For the text-containing cell, return its midpoint in [X, Y] coordinate format. 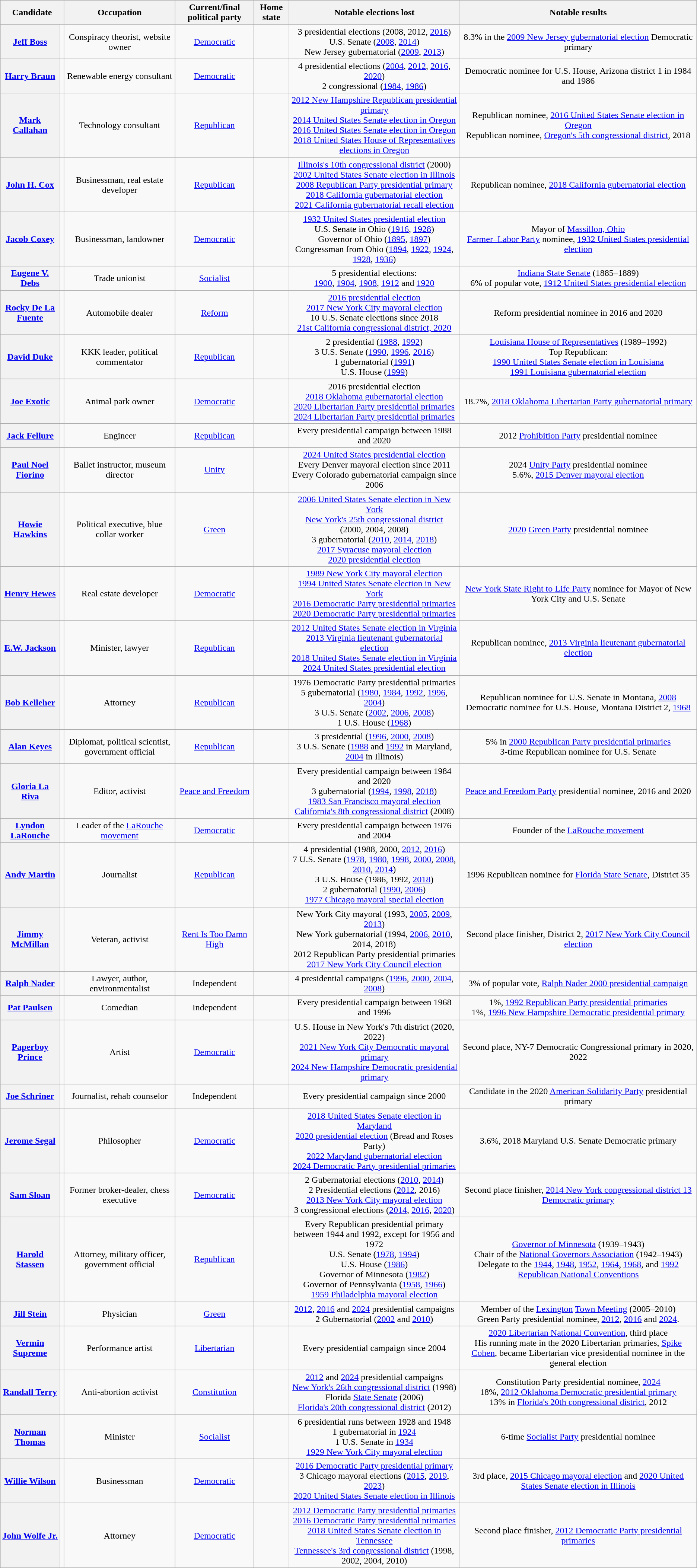
Jack Fellure [30, 436]
Founder of the LaRouche movement [578, 830]
Reform [214, 313]
Vermin Supreme [30, 1348]
Second place finisher, 2012 Democratic Party presidential primaries [578, 1535]
Democratic nominee for U.S. House, Arizona district 1 in 1984 and 1986 [578, 76]
Jeff Boss [30, 42]
Conspiracy theorist, website owner [120, 42]
3.6%, 2018 Maryland U.S. Senate Democratic primary [578, 1141]
2024 Unity Party presidential nominee 5.6%, 2015 Denver mayoral election [578, 470]
Animal park owner [120, 401]
3 presidential (1996, 2000, 2008) 3 U.S. Senate (1988 and 1992 in Maryland, 2004 in Illinois) [374, 747]
3 presidential elections (2008, 2012, 2016) U.S. Senate (2008, 2014)New Jersey gubernatorial (2009, 2013) [374, 42]
5% in 2000 Republican Party presidential primaries 3-time Republican nominee for U.S. Senate [578, 747]
Constitution [214, 1392]
Second place finisher, District 2, 2017 New York City Council election [578, 939]
2016 presidential election 2017 New York City mayoral election 10 U.S. Senate elections since 201821st California congressional district, 2020 [374, 313]
Notable elections lost [374, 13]
Every presidential campaign since 2000 [374, 1096]
Every presidential campaign between 1976 and 2004 [374, 830]
Joe Schriner [30, 1096]
Howie Hawkins [30, 529]
Ralph Nader [30, 984]
Indiana State Senate (1885–1889)6% of popular vote, 1912 United States presidential election [578, 278]
Mayor of Massillon, OhioFarmer–Labor Party nominee, 1932 United States presidential election [578, 239]
Peace and Freedom Party presidential nominee, 2016 and 2020 [578, 791]
Diplomat, political scientist, government official [120, 747]
Second place finisher, 2014 New York congressional district 13 Democratic primary [578, 1195]
Candidate [32, 13]
4 presidential campaigns (1996, 2000, 2004, 2008) [374, 984]
Physician [120, 1313]
Andy Martin [30, 875]
John H. Cox [30, 185]
Anti-abortion activist [120, 1392]
2012, 2016 and 2024 presidential campaigns2 Gubernatorial (2002 and 2010) [374, 1313]
Jill Stein [30, 1313]
Rent Is Too Damn High [214, 939]
Minister [120, 1437]
2012 Prohibition Party presidential nominee [578, 436]
Harry Braun [30, 76]
2024 United States presidential election Every Denver mayoral election since 2011 Every Colorado gubernatorial campaign since 2006 [374, 470]
Pat Paulsen [30, 1007]
Automobile dealer [120, 313]
Second place, NY-7 Democratic Congressional primary in 2020, 2022 [578, 1052]
Republican nominee, 2013 Virginia lieutenant gubernatorial election [578, 648]
5 presidential elections:1900, 1904, 1908, 1912 and 1920 [374, 278]
Current/final political party [214, 13]
Notable results [578, 13]
4 presidential elections (2004, 2012, 2016, 2020)2 congressional (1984, 1986) [374, 76]
18.7%, 2018 Oklahoma Libertarian Party gubernatorial primary [578, 401]
Bob Kelleher [30, 702]
Norman Thomas [30, 1437]
Businessman, real estate developer [120, 185]
Engineer [120, 436]
Republican nominee, 2018 California gubernatorial election [578, 185]
2020 Green Party presidential nominee [578, 529]
Republican nominee for U.S. Senate in Montana, 2008Democratic nominee for U.S. House, Montana District 2, 1968 [578, 702]
David Duke [30, 357]
Paul Noel Fiorino [30, 470]
Willie Wilson [30, 1481]
Veteran, activist [120, 939]
Renewable energy consultant [120, 76]
Trade unionist [120, 278]
Real estate developer [120, 594]
Libertarian [214, 1348]
Jerome Segal [30, 1141]
U.S. House in New York's 7th district (2020, 2022)2021 New York City Democratic mayoral primary2024 New Hampshire Democratic presidential primary [374, 1052]
Lawyer, author, environmentalist [120, 984]
Rocky De La Fuente [30, 313]
Alan Keyes [30, 747]
Paperboy Prince [30, 1052]
Reform presidential nominee in 2016 and 2020 [578, 313]
Political executive, blue collar worker [120, 529]
Jacob Coxey [30, 239]
1976 Democratic Party presidential primaries5 gubernatorial (1980, 1984, 1992, 1996, 2004)3 U.S. Senate (2002, 2006, 2008)1 U.S. House (1968) [374, 702]
Leader of the LaRouche movement [120, 830]
Member of the Lexington Town Meeting (2005–2010)Green Party presidential nominee, 2012, 2016 and 2024. [578, 1313]
Henry Hewes [30, 594]
Gloria La Riva [30, 791]
Journalist [120, 875]
Jimmy McMillan [30, 939]
6-time Socialist Party presidential nominee [578, 1437]
Former broker-dealer, chess executive [120, 1195]
Every presidential campaign since 2004 [374, 1348]
Artist [120, 1052]
KKK leader, political commentator [120, 357]
3% of popular vote, Ralph Nader 2000 presidential campaign [578, 984]
Businessman, landowner [120, 239]
Technology consultant [120, 125]
Every presidential campaign between 1988 and 2020 [374, 436]
Journalist, rehab counselor [120, 1096]
Mark Callahan [30, 125]
Attorney, military officer, government official [120, 1259]
Randall Terry [30, 1392]
Ballet instructor, museum director [120, 470]
E.W. Jackson [30, 648]
Candidate in the 2020 American Solidarity Party presidential primary [578, 1096]
Home state [271, 13]
Lyndon LaRouche [30, 830]
2016 Democratic Party presidential primary3 Chicago mayoral elections (2015, 2019, 2023)2020 United States Senate election in Illinois [374, 1481]
Constitution Party presidential nominee, 2024 18%, 2012 Oklahoma Democratic presidential primary 13% in Florida's 20th congressional district, 2012 [578, 1392]
Editor, activist [120, 791]
1%, 1992 Republican Party presidential primaries 1%, 1996 New Hampshire Democratic presidential primary [578, 1007]
Occupation [120, 13]
Philosopher [120, 1141]
Peace and Freedom [214, 791]
New York State Right to Life Party nominee for Mayor of New York City and U.S. Senate [578, 594]
1996 Republican nominee for Florida State Senate, District 35 [578, 875]
Sam Sloan [30, 1195]
Joe Exotic [30, 401]
Comedian [120, 1007]
John Wolfe Jr. [30, 1535]
Republican nominee, 2016 United States Senate election in OregonRepublican nominee, Oregon's 5th congressional district, 2018 [578, 125]
Businessman [120, 1481]
Eugene V. Debs [30, 278]
Louisiana House of Representatives (1989–1992)Top Republican: 1990 United States Senate election in Louisiana 1991 Louisiana gubernatorial election [578, 357]
Unity [214, 470]
Every presidential campaign between 1968 and 1996 [374, 1007]
6 presidential runs between 1928 and 19481 gubernatorial in 19241 U.S. Senate in 19341929 New York City mayoral election [374, 1437]
8.3% in the 2009 New Jersey gubernatorial election Democratic primary [578, 42]
3rd place, 2015 Chicago mayoral election and 2020 United States Senate election in Illinois [578, 1481]
Harold Stassen [30, 1259]
2 presidential (1988, 1992) 3 U.S. Senate (1990, 1996, 2016) 1 gubernatorial (1991) U.S. House (1999) [374, 357]
Performance artist [120, 1348]
Minister, lawyer [120, 648]
